Output the (x, y) coordinate of the center of the cell containing the given text.  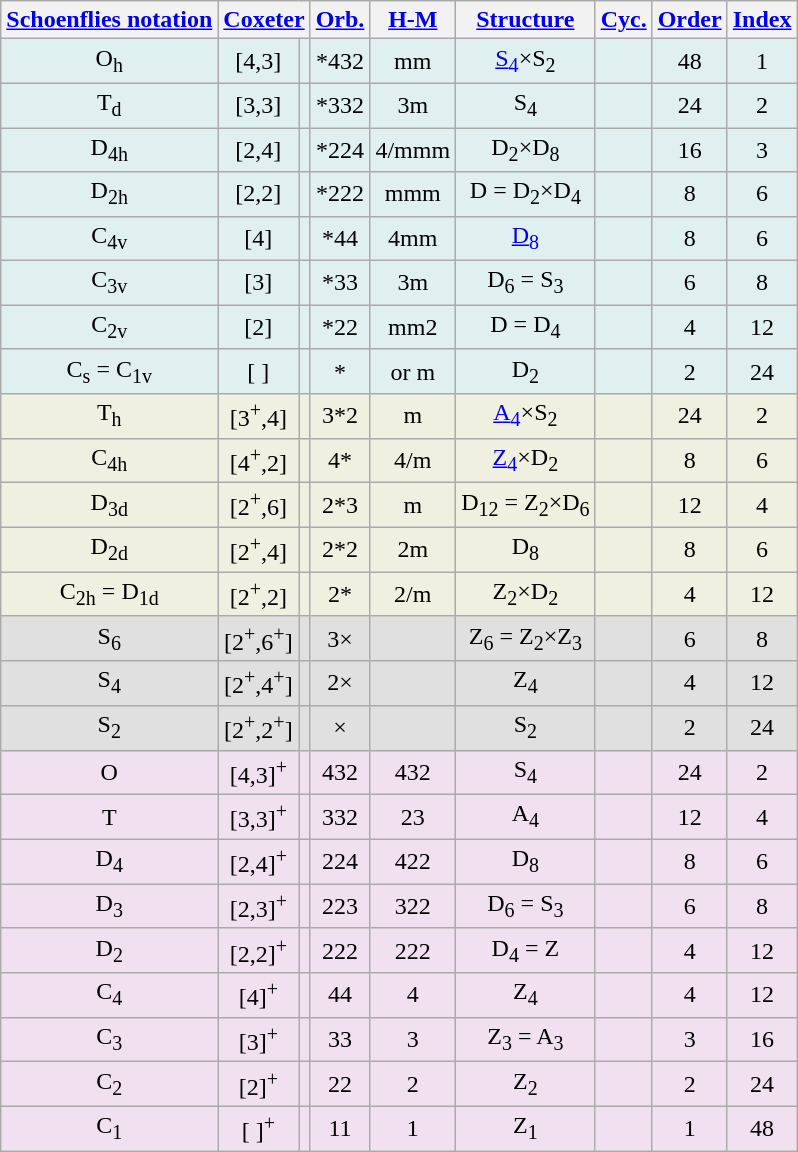
3*2 (340, 416)
D12 = Z2×D6 (526, 506)
Z2×D2 (526, 594)
2*3 (340, 506)
[2] (258, 327)
322 (413, 906)
[2+,4+] (258, 684)
[4,3] (258, 61)
332 (340, 818)
2/m (413, 594)
[2,2]+ (258, 950)
[2+,6+] (258, 638)
or m (413, 371)
4* (340, 460)
C3v (110, 283)
S6 (110, 638)
S4×S2 (526, 61)
44 (340, 996)
4/m (413, 460)
*33 (340, 283)
2*2 (340, 550)
D4h (110, 150)
Cyc. (624, 20)
Z3 = A3 (526, 1040)
[2+,4] (258, 550)
D3d (110, 506)
D4 (110, 862)
Td (110, 105)
C2 (110, 1084)
C4v (110, 238)
C4h (110, 460)
2m (413, 550)
[2+,6] (258, 506)
Cs = C1v (110, 371)
[2,3]+ (258, 906)
22 (340, 1084)
[3,3] (258, 105)
Z1 (526, 1128)
D2h (110, 194)
Th (110, 416)
[4] (258, 238)
*44 (340, 238)
Z2 (526, 1084)
D = D2×D4 (526, 194)
* (340, 371)
C3 (110, 1040)
Index (762, 20)
23 (413, 818)
D3 (110, 906)
A4 (526, 818)
Z4×D2 (526, 460)
C2h = D1d (110, 594)
[2,4] (258, 150)
mm (413, 61)
33 (340, 1040)
*222 (340, 194)
[ ] (258, 371)
D2×D8 (526, 150)
Oh (110, 61)
[2+,2+] (258, 728)
T (110, 818)
D = D4 (526, 327)
*22 (340, 327)
Order (690, 20)
[2]+ (258, 1084)
Structure (526, 20)
mmm (413, 194)
422 (413, 862)
[3] (258, 283)
[ ]+ (258, 1128)
O (110, 772)
*224 (340, 150)
Orb. (340, 20)
× (340, 728)
4mm (413, 238)
H-M (413, 20)
4/mmm (413, 150)
C4 (110, 996)
mm2 (413, 327)
2× (340, 684)
[4+,2] (258, 460)
[3+,4] (258, 416)
223 (340, 906)
[3]+ (258, 1040)
A4×S2 (526, 416)
3× (340, 638)
[2+,2] (258, 594)
[3,3]+ (258, 818)
D4 = Z (526, 950)
C1 (110, 1128)
[4,3]+ (258, 772)
2* (340, 594)
[4]+ (258, 996)
Coxeter (264, 20)
[2,2] (258, 194)
Z6 = Z2×Z3 (526, 638)
D2d (110, 550)
224 (340, 862)
*332 (340, 105)
11 (340, 1128)
C2v (110, 327)
Schoenflies notation (110, 20)
[2,4]+ (258, 862)
*432 (340, 61)
